Return [x, y] of the center of cell containing provided text 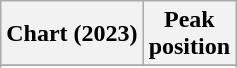
Peakposition [189, 34]
Chart (2023) [72, 34]
